Scan for the cell matching the given text and deliver its [X, Y] coordinate at center. 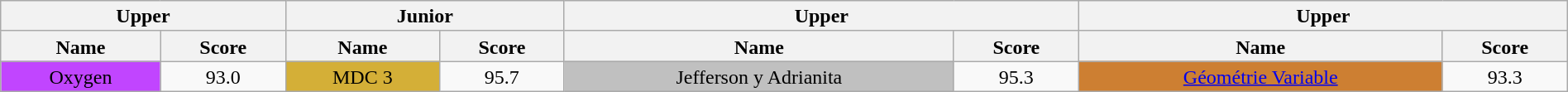
Oxygen [81, 76]
MDC 3 [362, 76]
Junior [425, 17]
Jefferson y Adrianita [759, 76]
95.3 [1016, 76]
95.7 [501, 76]
Géométrie Variable [1260, 76]
93.3 [1505, 76]
93.0 [223, 76]
